Identify which cell holds the provided text, then report its (x, y) central coordinate. 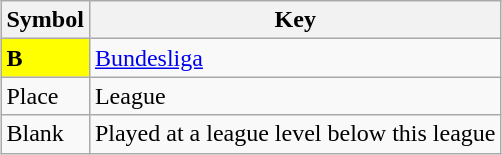
Bundesliga (295, 58)
B (45, 58)
Symbol (45, 20)
Played at a league level below this league (295, 134)
Blank (45, 134)
Place (45, 96)
Key (295, 20)
League (295, 96)
